Find where the given text appears and provide that cell's center as (x, y) coordinate. 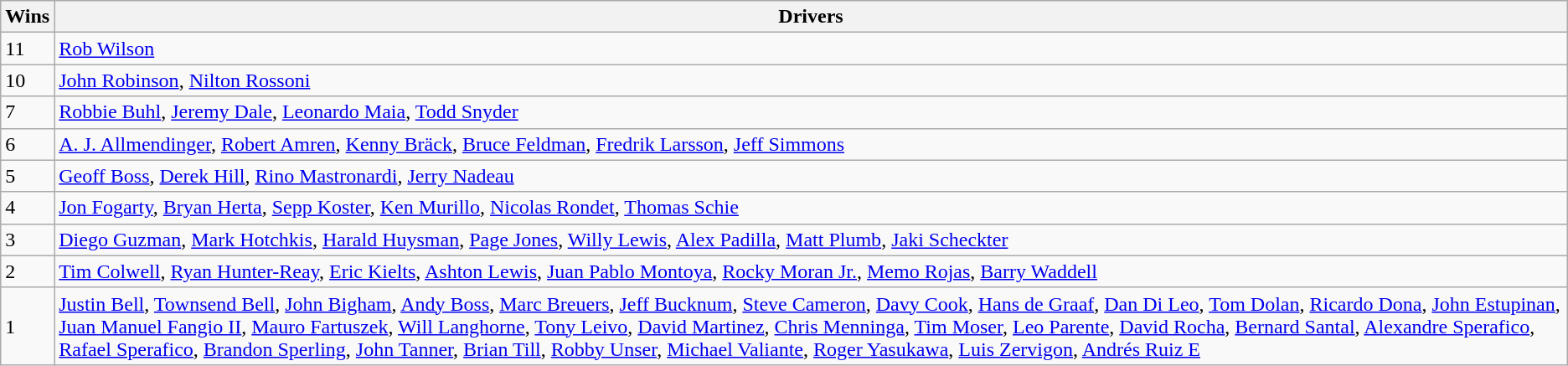
Rob Wilson (811, 49)
4 (28, 208)
3 (28, 240)
Tim Colwell, Ryan Hunter-Reay, Eric Kielts, Ashton Lewis, Juan Pablo Montoya, Rocky Moran Jr., Memo Rojas, Barry Waddell (811, 271)
10 (28, 80)
6 (28, 144)
Diego Guzman, Mark Hotchkis, Harald Huysman, Page Jones, Willy Lewis, Alex Padilla, Matt Plumb, Jaki Scheckter (811, 240)
11 (28, 49)
1 (28, 326)
Jon Fogarty, Bryan Herta, Sepp Koster, Ken Murillo, Nicolas Rondet, Thomas Schie (811, 208)
Geoff Boss, Derek Hill, Rino Mastronardi, Jerry Nadeau (811, 176)
Drivers (811, 17)
7 (28, 112)
A. J. Allmendinger, Robert Amren, Kenny Bräck, Bruce Feldman, Fredrik Larsson, Jeff Simmons (811, 144)
5 (28, 176)
Robbie Buhl, Jeremy Dale, Leonardo Maia, Todd Snyder (811, 112)
2 (28, 271)
John Robinson, Nilton Rossoni (811, 80)
Wins (28, 17)
